Return the [X, Y] coordinate for the center point of the cell that contains the specified text.  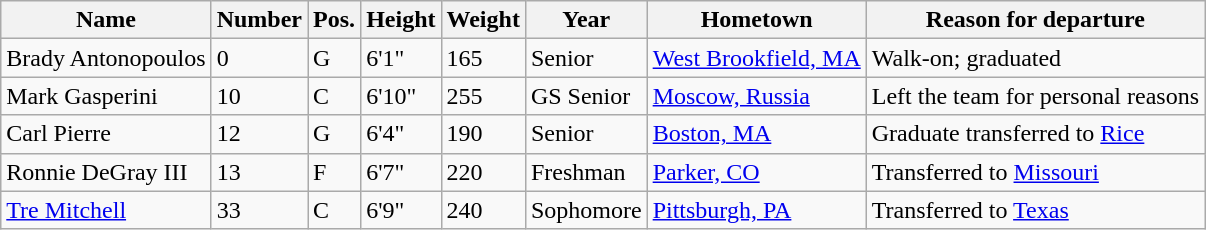
12 [259, 134]
Tre Mitchell [106, 210]
165 [483, 58]
GS Senior [586, 96]
Transferred to Texas [1035, 210]
Boston, MA [756, 134]
Sophomore [586, 210]
6'10" [401, 96]
Moscow, Russia [756, 96]
Mark Gasperini [106, 96]
6'4" [401, 134]
Pos. [334, 20]
Freshman [586, 172]
Year [586, 20]
0 [259, 58]
240 [483, 210]
Weight [483, 20]
6'9" [401, 210]
Graduate transferred to Rice [1035, 134]
190 [483, 134]
Number [259, 20]
Left the team for personal reasons [1035, 96]
Pittsburgh, PA [756, 210]
13 [259, 172]
220 [483, 172]
Parker, CO [756, 172]
Transferred to Missouri [1035, 172]
Height [401, 20]
West Brookfield, MA [756, 58]
255 [483, 96]
Reason for departure [1035, 20]
10 [259, 96]
Brady Antonopoulos [106, 58]
Carl Pierre [106, 134]
Hometown [756, 20]
Name [106, 20]
33 [259, 210]
6'1" [401, 58]
Walk-on; graduated [1035, 58]
Ronnie DeGray III [106, 172]
6'7" [401, 172]
F [334, 172]
